Detect which cell encompasses the target text, then output its [X, Y] center coordinate. 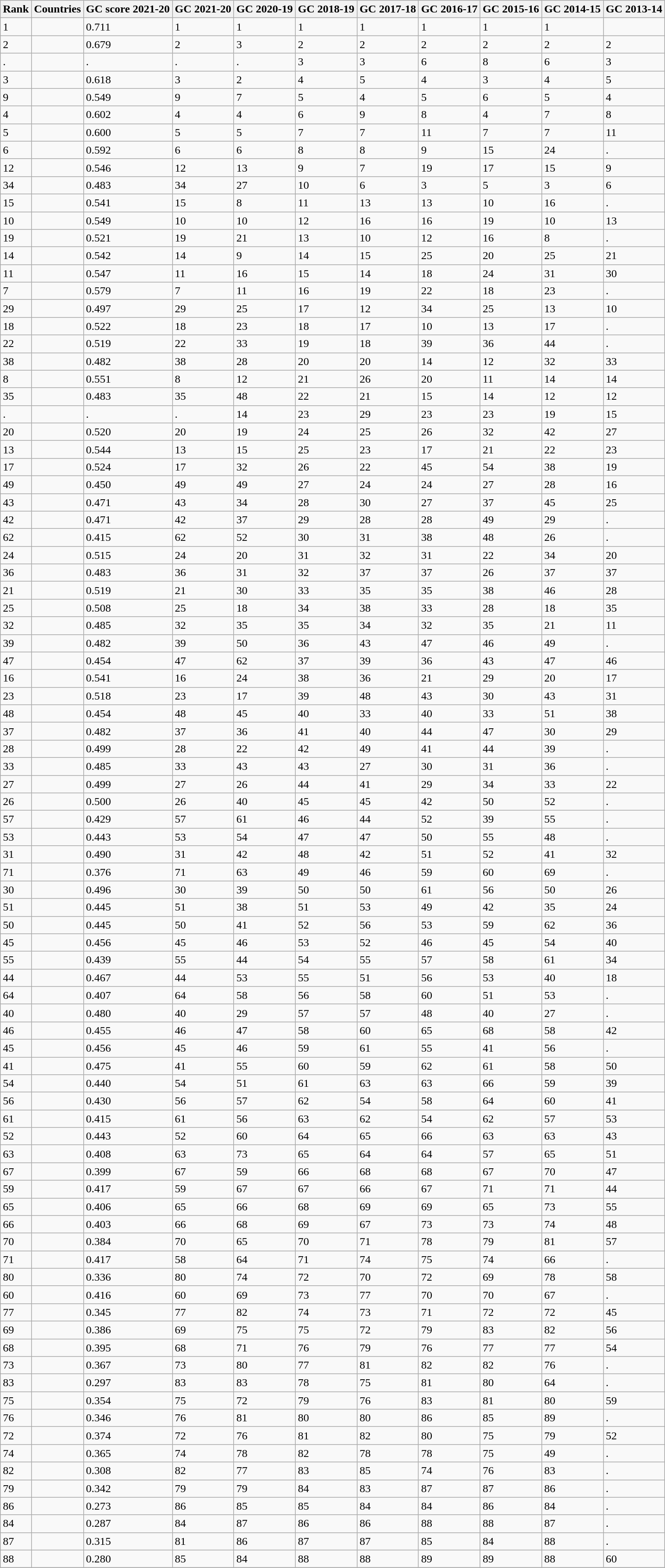
0.430 [128, 1101]
0.679 [128, 44]
0.500 [128, 802]
0.374 [128, 1436]
GC 2014-15 [573, 9]
0.496 [128, 890]
0.297 [128, 1383]
0.522 [128, 326]
0.376 [128, 872]
0.490 [128, 855]
0.342 [128, 1488]
GC 2017-18 [388, 9]
0.273 [128, 1506]
0.315 [128, 1541]
0.408 [128, 1154]
0.336 [128, 1277]
0.365 [128, 1453]
0.407 [128, 995]
0.480 [128, 1013]
GC 2013-14 [634, 9]
0.440 [128, 1084]
0.287 [128, 1524]
0.592 [128, 150]
0.551 [128, 379]
0.429 [128, 819]
0.497 [128, 309]
0.546 [128, 167]
GC 2015-16 [511, 9]
0.520 [128, 432]
0.406 [128, 1207]
0.367 [128, 1365]
0.439 [128, 960]
GC 2016-17 [449, 9]
0.467 [128, 978]
0.384 [128, 1242]
0.579 [128, 291]
0.508 [128, 608]
0.521 [128, 238]
0.450 [128, 484]
0.455 [128, 1030]
0.399 [128, 1171]
GC 2018-19 [326, 9]
0.600 [128, 132]
0.403 [128, 1224]
0.346 [128, 1418]
0.416 [128, 1295]
0.602 [128, 115]
Rank [16, 9]
0.395 [128, 1348]
0.308 [128, 1471]
0.386 [128, 1330]
0.542 [128, 256]
0.711 [128, 27]
0.544 [128, 449]
0.524 [128, 467]
GC 2020-19 [265, 9]
GC 2021-20 [203, 9]
0.354 [128, 1401]
Countries [57, 9]
0.475 [128, 1066]
GC score 2021-20 [128, 9]
0.618 [128, 80]
0.518 [128, 696]
0.345 [128, 1312]
0.280 [128, 1559]
0.515 [128, 555]
0.547 [128, 273]
